For the text-containing cell, return its midpoint in (X, Y) coordinate format. 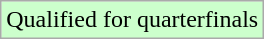
Qualified for quarterfinals (132, 20)
